Scan for the cell matching the given text and deliver its (x, y) coordinate at center. 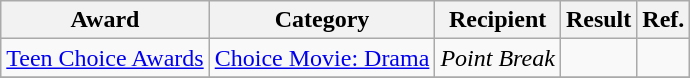
Result (598, 20)
Recipient (498, 20)
Category (322, 20)
Choice Movie: Drama (322, 58)
Ref. (664, 20)
Point Break (498, 58)
Teen Choice Awards (105, 58)
Award (105, 20)
